Pinpoint the cell where the given text exists, returning its (x, y) midpoint coordinate. 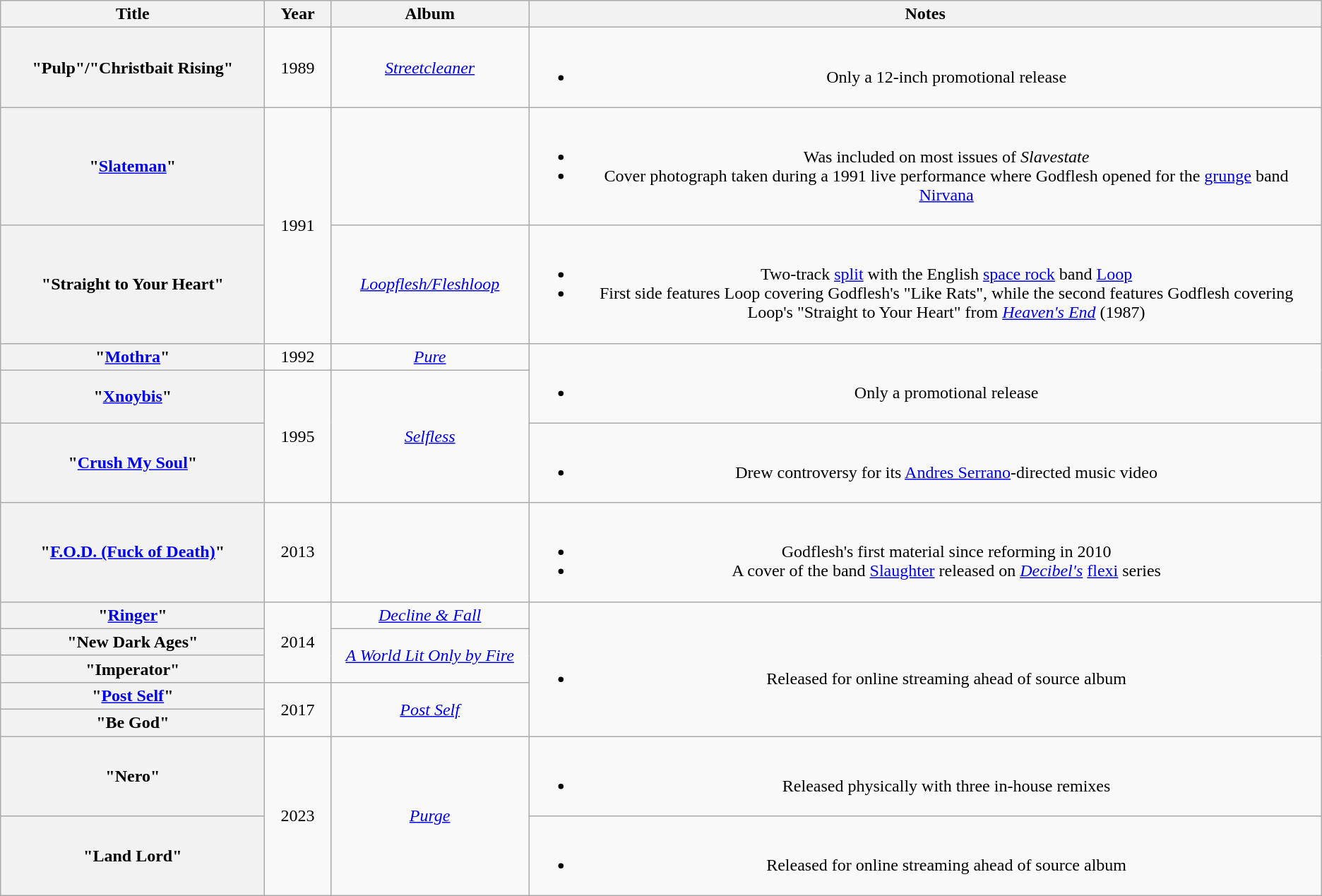
Drew controversy for its Andres Serrano-directed music video (925, 463)
"Be God" (133, 722)
"New Dark Ages" (133, 642)
"Crush My Soul" (133, 463)
Only a 12-inch promotional release (925, 68)
Streetcleaner (429, 68)
Godflesh's first material since reforming in 2010A cover of the band Slaughter released on Decibel's flexi series (925, 552)
"Xnoybis" (133, 397)
Album (429, 14)
Post Self (429, 709)
"Mothra" (133, 357)
Only a promotional release (925, 383)
1995 (298, 436)
Decline & Fall (429, 615)
Title (133, 14)
"Post Self" (133, 695)
1989 (298, 68)
Pure (429, 357)
Purge (429, 816)
"Ringer" (133, 615)
A World Lit Only by Fire (429, 655)
Year (298, 14)
1991 (298, 225)
"Land Lord" (133, 856)
2023 (298, 816)
Loopflesh/Fleshloop (429, 284)
Selfless (429, 436)
"Straight to Your Heart" (133, 284)
2013 (298, 552)
"F.O.D. (Fuck of Death)" (133, 552)
"Imperator" (133, 669)
Was included on most issues of SlavestateCover photograph taken during a 1991 live performance where Godflesh opened for the grunge band Nirvana (925, 167)
1992 (298, 357)
2017 (298, 709)
2014 (298, 642)
"Nero" (133, 775)
Released physically with three in-house remixes (925, 775)
"Slateman" (133, 167)
Notes (925, 14)
"Pulp"/"Christbait Rising" (133, 68)
